Locate the cell with the specified text and output its [X, Y] center coordinate. 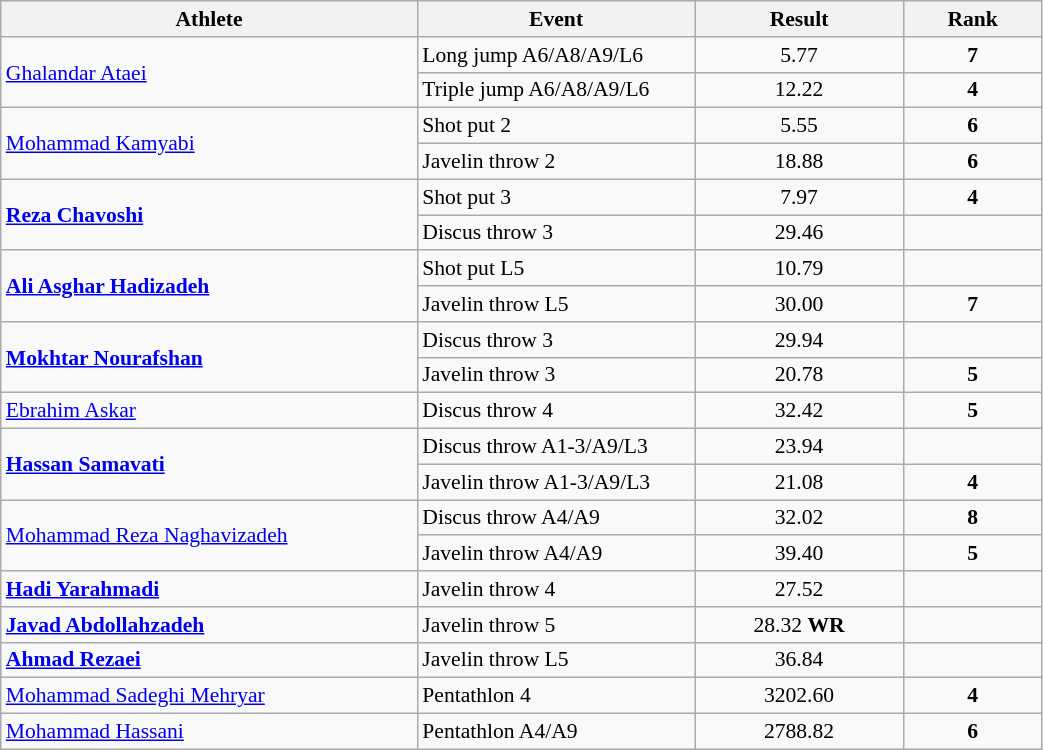
10.79 [799, 269]
Hadi Yarahmadi [210, 589]
Discus throw 4 [556, 411]
21.08 [799, 482]
32.42 [799, 411]
Result [799, 19]
23.94 [799, 447]
28.32 WR [799, 625]
Mohammad Hassani [210, 732]
Ebrahim Askar [210, 411]
Shot put L5 [556, 269]
8 [972, 518]
Javelin throw 5 [556, 625]
5.55 [799, 126]
20.78 [799, 375]
12.22 [799, 90]
Discus throw A1-3/A9/L3 [556, 447]
Javelin throw 3 [556, 375]
Javelin throw 2 [556, 162]
30.00 [799, 304]
Rank [972, 19]
Discus throw A4/A9 [556, 518]
Hassan Samavati [210, 464]
Event [556, 19]
Javelin throw A1-3/A9/L3 [556, 482]
Javelin throw 4 [556, 589]
Mohammad Reza Naghavizadeh [210, 536]
18.88 [799, 162]
7.97 [799, 197]
Mohammad Sadeghi Mehryar [210, 696]
3202.60 [799, 696]
29.46 [799, 233]
Shot put 3 [556, 197]
Pentathlon 4 [556, 696]
32.02 [799, 518]
Javad Abdollahzadeh [210, 625]
Reza Chavoshi [210, 214]
Mokhtar Nourafshan [210, 358]
27.52 [799, 589]
5.77 [799, 55]
Ali Asghar Hadizadeh [210, 286]
Mohammad Kamyabi [210, 144]
36.84 [799, 660]
29.94 [799, 340]
Triple jump A6/A8/A9/L6 [556, 90]
Pentathlon A4/A9 [556, 732]
Athlete [210, 19]
Long jump A6/A8/A9/L6 [556, 55]
Shot put 2 [556, 126]
Ahmad Rezaei [210, 660]
Javelin throw A4/A9 [556, 554]
39.40 [799, 554]
2788.82 [799, 732]
Ghalandar Ataei [210, 72]
